From the cell containing the given text, extract its center point as [x, y] coordinate. 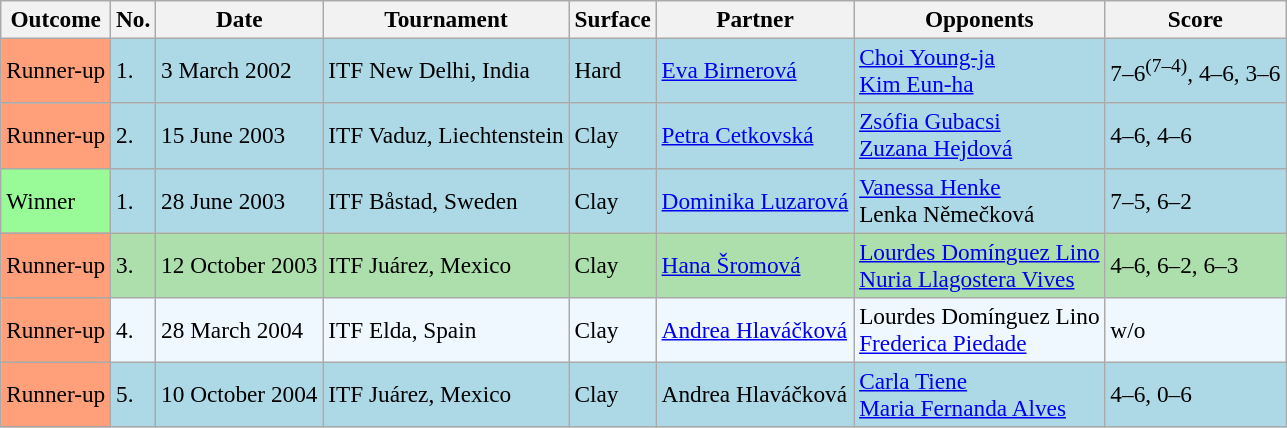
7–6(7–4), 4–6, 3–6 [1196, 70]
28 March 2004 [240, 330]
Opponents [980, 19]
4. [134, 330]
Tournament [446, 19]
Zsófia Gubacsi Zuzana Hejdová [980, 136]
Lourdes Domínguez Lino Nuria Llagostera Vives [980, 264]
10 October 2004 [240, 394]
Lourdes Domínguez Lino Frederica Piedade [980, 330]
Choi Young-ja Kim Eun-ha [980, 70]
Dominika Luzarová [755, 200]
4–6, 4–6 [1196, 136]
Surface [612, 19]
Hard [612, 70]
Partner [755, 19]
ITF Båstad, Sweden [446, 200]
12 October 2003 [240, 264]
Date [240, 19]
7–5, 6–2 [1196, 200]
Hana Šromová [755, 264]
3 March 2002 [240, 70]
ITF Elda, Spain [446, 330]
2. [134, 136]
ITF New Delhi, India [446, 70]
4–6, 6–2, 6–3 [1196, 264]
Eva Birnerová [755, 70]
4–6, 0–6 [1196, 394]
Petra Cetkovská [755, 136]
3. [134, 264]
Score [1196, 19]
No. [134, 19]
Winner [56, 200]
ITF Vaduz, Liechtenstein [446, 136]
Carla Tiene Maria Fernanda Alves [980, 394]
15 June 2003 [240, 136]
28 June 2003 [240, 200]
Outcome [56, 19]
Vanessa Henke Lenka Němečková [980, 200]
w/o [1196, 330]
5. [134, 394]
